Find where the given text appears and provide that cell's center as (x, y) coordinate. 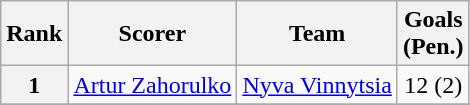
Rank (34, 34)
Goals(Pen.) (433, 34)
Nyva Vinnytsia (317, 85)
Scorer (152, 34)
1 (34, 85)
12 (2) (433, 85)
Artur Zahorulko (152, 85)
Team (317, 34)
